Determine the (x, y) coordinate at the center of the cell enclosing the given text.  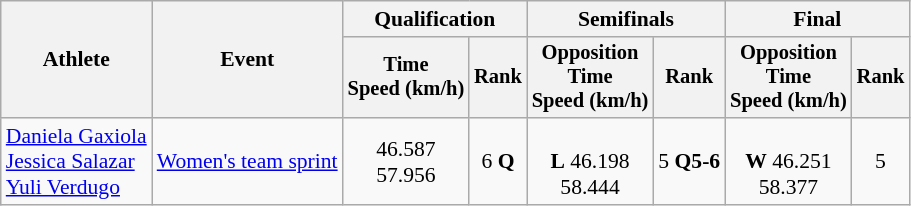
5 (881, 162)
W 46.25158.377 (788, 162)
Athlete (76, 60)
46.58757.956 (406, 162)
6 Q (498, 162)
Semifinals (626, 19)
Final (817, 19)
Event (248, 60)
Women's team sprint (248, 162)
TimeSpeed (km/h) (406, 78)
Qualification (435, 19)
Daniela GaxiolaJessica SalazarYuli Verdugo (76, 162)
5 Q5-6 (689, 162)
L 46.19858.444 (590, 162)
